For the text-containing cell, return its midpoint in [X, Y] coordinate format. 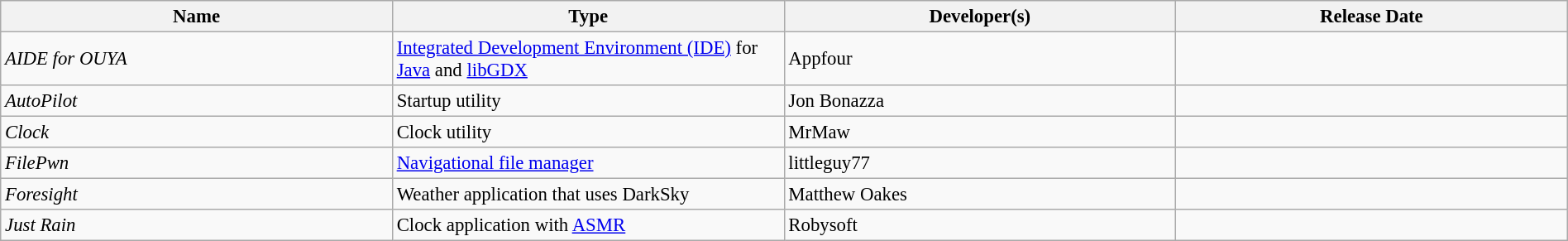
AIDE for OUYA [197, 60]
Navigational file manager [588, 163]
Jon Bonazza [980, 101]
Release Date [1372, 17]
MrMaw [980, 133]
Developer(s) [980, 17]
Name [197, 17]
AutoPilot [197, 101]
Integrated Development Environment (IDE) for Java and libGDX [588, 60]
Matthew Oakes [980, 195]
Clock [197, 133]
Clock utility [588, 133]
Foresight [197, 195]
Startup utility [588, 101]
littleguy77 [980, 163]
FilePwn [197, 163]
Weather application that uses DarkSky [588, 195]
Appfour [980, 60]
Type [588, 17]
